Search for the cell housing the specified text and yield its (X, Y) center coordinate. 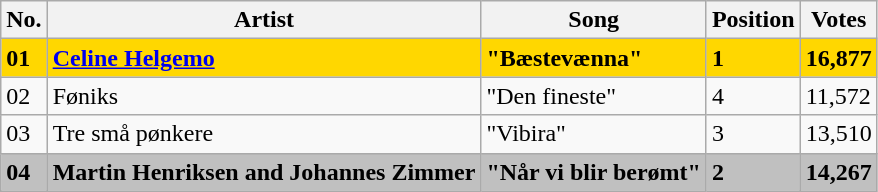
1 (753, 58)
14,267 (838, 172)
11,572 (838, 96)
2 (753, 172)
Artist (264, 20)
03 (24, 134)
No. (24, 20)
Position (753, 20)
Føniks (264, 96)
Tre små pønkere (264, 134)
16,877 (838, 58)
"Bæstevænna" (594, 58)
Martin Henriksen and Johannes Zimmer (264, 172)
04 (24, 172)
02 (24, 96)
01 (24, 58)
"Den fineste" (594, 96)
Song (594, 20)
4 (753, 96)
Votes (838, 20)
"Når vi blir berømt" (594, 172)
"Vibira" (594, 134)
3 (753, 134)
13,510 (838, 134)
Celine Helgemo (264, 58)
